Determine the (X, Y) coordinate at the center of the cell enclosing the given text.  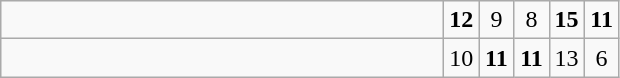
8 (532, 20)
15 (566, 20)
13 (566, 58)
12 (462, 20)
6 (602, 58)
10 (462, 58)
9 (496, 20)
